Locate the cell with the specified text and output its [X, Y] center coordinate. 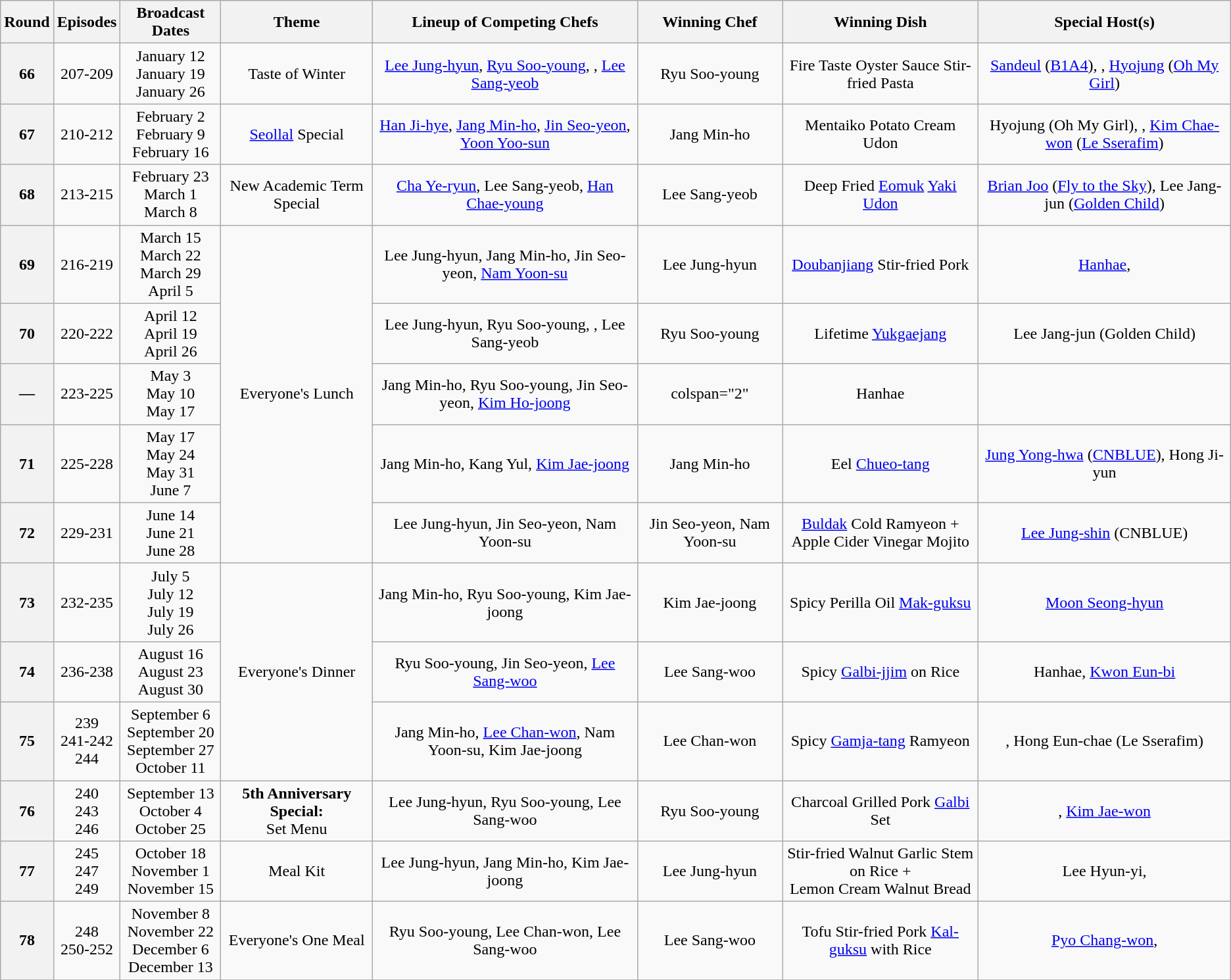
Lee Sang-yeob [710, 195]
Lee Hyun-yi, [1105, 871]
Jang Min-ho, Lee Chan-won, Nam Yoon-su, Kim Jae-joong [505, 741]
March 15March 22March 29April 5 [171, 264]
Jang Min-ho, Ryu Soo-young, Kim Jae-joong [505, 602]
Hanhae [881, 394]
, Kim Jae-won [1105, 810]
71 [27, 463]
Hanhae, Kwon Eun-bi [1105, 672]
Lineup of Competing Chefs [505, 22]
May 17May 24May 31June 7 [171, 463]
Everyone's One Meal [297, 941]
July 5July 12July 19July 26 [171, 602]
248250-252 [87, 941]
213-215 [87, 195]
Lee Jung-hyun, Jin Seo-yeon, Nam Yoon-su [505, 533]
September 6September 20September 27October 11 [171, 741]
207-209 [87, 74]
Cha Ye-ryun, Lee Sang-yeob, Han Chae-young [505, 195]
223-225 [87, 394]
Ryu Soo-young, Jin Seo-yeon, Lee Sang-woo [505, 672]
Charcoal Grilled Pork Galbi Set [881, 810]
Tofu Stir-fried Pork Kal-guksu with Rice [881, 941]
November 8November 22December 6December 13 [171, 941]
February 2February 9February 16 [171, 134]
Everyone's Dinner [297, 672]
Broadcast Dates [171, 22]
5th Anniversary Special:Set Menu [297, 810]
Brian Joo (Fly to the Sky), Lee Jang-jun (Golden Child) [1105, 195]
72 [27, 533]
239241-242244 [87, 741]
June 14June 21June 28 [171, 533]
Ryu Soo-young, Lee Chan-won, Lee Sang-woo [505, 941]
Theme [297, 22]
January 12January 19January 26 [171, 74]
Round [27, 22]
Jung Yong-hwa (CNBLUE), Hong Ji-yun [1105, 463]
, Hong Eun-chae (Le Sserafim) [1105, 741]
colspan="2" [710, 394]
220-222 [87, 333]
Lee Jang-jun (Golden Child) [1105, 333]
April 12April 19April 26 [171, 333]
75 [27, 741]
Fire Taste Oyster Sauce Stir-fried Pasta [881, 74]
Hyojung (Oh My Girl), , Kim Chae-won (Le Sserafim) [1105, 134]
Jin Seo-yeon, Nam Yoon-su [710, 533]
Stir-fried Walnut Garlic Stem on Rice +Lemon Cream Walnut Bread [881, 871]
Pyo Chang-won, [1105, 941]
New Academic Term Special [297, 195]
73 [27, 602]
229-231 [87, 533]
September 13October 4October 25 [171, 810]
216-219 [87, 264]
70 [27, 333]
Spicy Galbi-jjim on Rice [881, 672]
Everyone's Lunch [297, 394]
Lifetime Yukgaejang [881, 333]
78 [27, 941]
Taste of Winter [297, 74]
Lee Jung-hyun, Jang Min-ho, Kim Jae-joong [505, 871]
Meal Kit [297, 871]
Jang Min-ho, Kang Yul, Kim Jae-joong [505, 463]
68 [27, 195]
Doubanjiang Stir-fried Pork [881, 264]
Spicy Gamja-tang Ramyeon [881, 741]
Eel Chueo-tang [881, 463]
Lee Chan-won [710, 741]
245247249 [87, 871]
February 23March 1March 8 [171, 195]
Episodes [87, 22]
69 [27, 264]
Buldak Cold Ramyeon +Apple Cider Vinegar Mojito [881, 533]
Lee Jung-hyun, Jang Min-ho, Jin Seo-yeon, Nam Yoon-su [505, 264]
Hanhae, [1105, 264]
225-228 [87, 463]
October 18November 1November 15 [171, 871]
May 3May 10May 17 [171, 394]
Jang Min-ho, Ryu Soo-young, Jin Seo-yeon, Kim Ho-joong [505, 394]
Han Ji-hye, Jang Min-ho, Jin Seo-yeon, Yoon Yoo-sun [505, 134]
Winning Chef [710, 22]
76 [27, 810]
Kim Jae-joong [710, 602]
Lee Jung-hyun, Ryu Soo-young, Lee Sang-woo [505, 810]
Moon Seong-hyun [1105, 602]
Sandeul (B1A4), , Hyojung (Oh My Girl) [1105, 74]
Deep Fried Eomuk Yaki Udon [881, 195]
236-238 [87, 672]
Winning Dish [881, 22]
67 [27, 134]
Special Host(s) [1105, 22]
77 [27, 871]
210-212 [87, 134]
Lee Jung-shin (CNBLUE) [1105, 533]
74 [27, 672]
August 16August 23August 30 [171, 672]
Mentaiko Potato Cream Udon [881, 134]
Spicy Perilla Oil Mak-guksu [881, 602]
— [27, 394]
240243246 [87, 810]
232-235 [87, 602]
66 [27, 74]
Seollal Special [297, 134]
